Find where the given text appears and provide that cell's center as (x, y) coordinate. 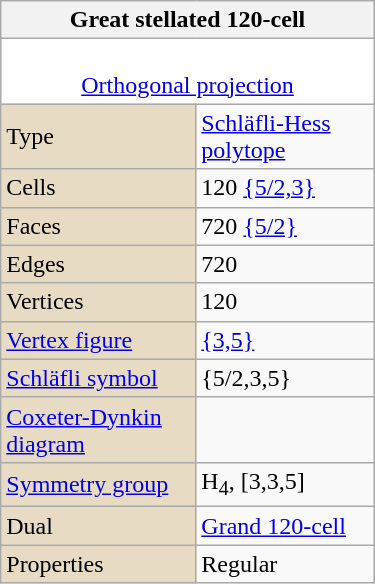
Vertex figure (98, 340)
Faces (98, 226)
Symmetry group (98, 484)
Grand 120-cell (285, 526)
120 {5/2,3} (285, 188)
Regular (285, 564)
Orthogonal projection (188, 72)
Dual (98, 526)
Coxeter-Dynkin diagram (98, 430)
Edges (98, 264)
{3,5} (285, 340)
720 (285, 264)
120 (285, 302)
Type (98, 136)
H4, [3,3,5] (285, 484)
Schläfli symbol (98, 378)
Great stellated 120-cell (188, 20)
Schläfli-Hess polytope (285, 136)
720 {5/2} (285, 226)
{5/2,3,5} (285, 378)
Cells (98, 188)
Properties (98, 564)
Vertices (98, 302)
